Identify which cell holds the provided text, then report its (x, y) central coordinate. 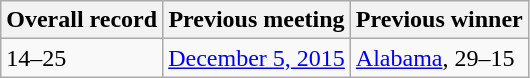
Previous winner (439, 20)
Alabama, 29–15 (439, 58)
14–25 (82, 58)
Overall record (82, 20)
December 5, 2015 (257, 58)
Previous meeting (257, 20)
